From the cell containing the given text, extract its center point as (x, y) coordinate. 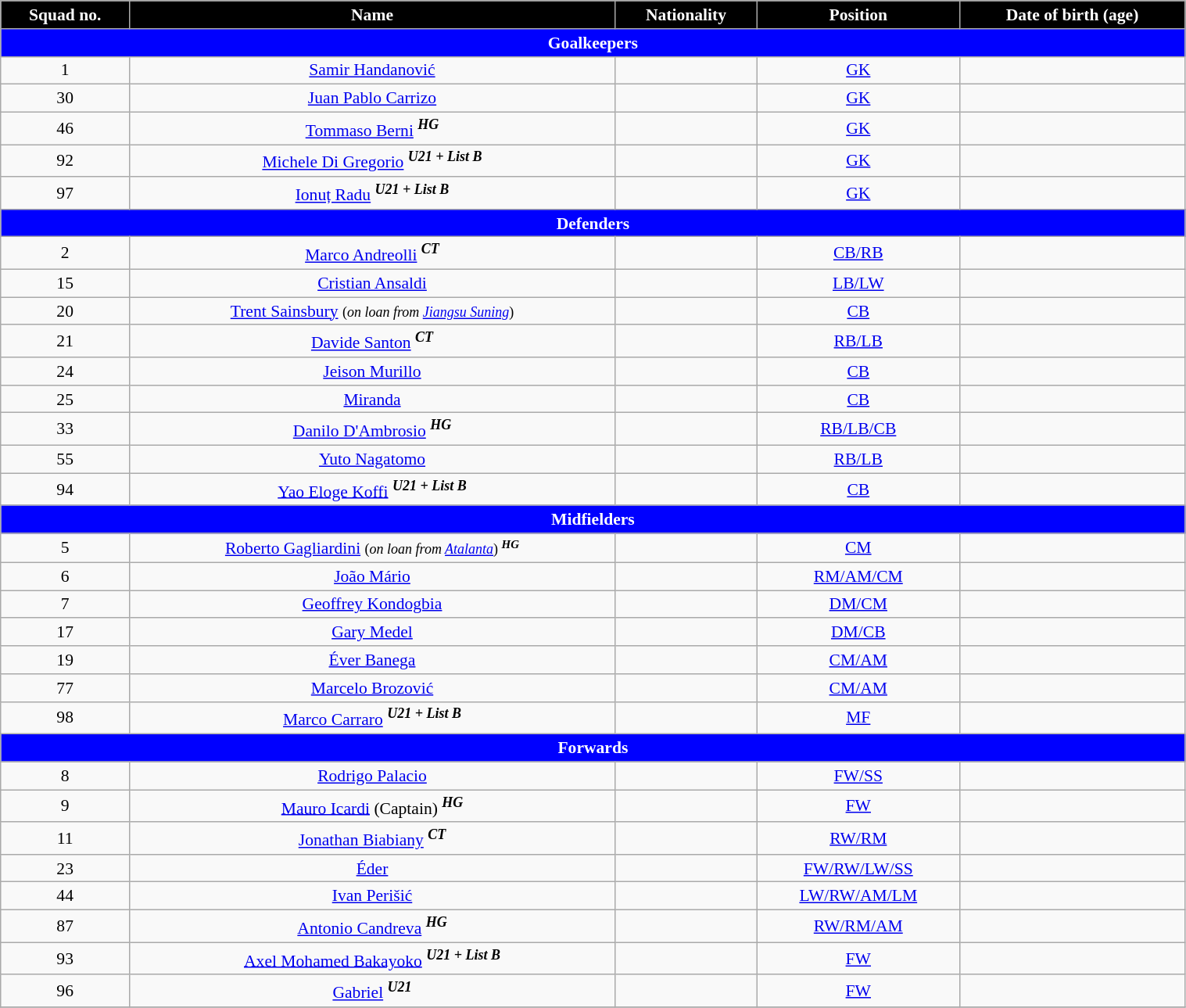
23 (66, 869)
6 (66, 576)
Squad no. (66, 15)
Midfielders (593, 520)
Yao Eloge Koffi U21 + List B (372, 490)
Roberto Gagliardini (on loan from Atalanta) HG (372, 547)
Name (372, 15)
Éder (372, 869)
Defenders (593, 224)
93 (66, 959)
Yuto Nagatomo (372, 460)
Ivan Perišić (372, 896)
2 (66, 253)
87 (66, 926)
Tommaso Berni HG (372, 128)
11 (66, 838)
Marcelo Brozović (372, 688)
19 (66, 660)
97 (66, 192)
Davide Santon CT (372, 341)
Date of birth (age) (1073, 15)
46 (66, 128)
92 (66, 161)
24 (66, 371)
FW/SS (858, 776)
55 (66, 460)
Cristian Ansaldi (372, 284)
Miranda (372, 400)
5 (66, 547)
DM/CB (858, 633)
8 (66, 776)
Mauro Icardi (Captain) HG (372, 805)
Juan Pablo Carrizo (372, 99)
RB/LB/CB (858, 429)
96 (66, 992)
Goalkeepers (593, 43)
7 (66, 604)
Position (858, 15)
Samir Handanović (372, 70)
RW/RM (858, 838)
Michele Di Gregorio U21 + List B (372, 161)
Gabriel U21 (372, 992)
FW/RW/LW/SS (858, 869)
25 (66, 400)
Axel Mohamed Bakayoko U21 + List B (372, 959)
CB/RB (858, 253)
Gary Medel (372, 633)
Jonathan Biabiany CT (372, 838)
17 (66, 633)
94 (66, 490)
Antonio Candreva HG (372, 926)
Forwards (593, 748)
Éver Banega (372, 660)
RW/RM/AM (858, 926)
9 (66, 805)
21 (66, 341)
RM/AM/CM (858, 576)
20 (66, 311)
Marco Carraro U21 + List B (372, 718)
98 (66, 718)
77 (66, 688)
Rodrigo Palacio (372, 776)
MF (858, 718)
1 (66, 70)
Trent Sainsbury (on loan from Jiangsu Suning) (372, 311)
44 (66, 896)
João Mário (372, 576)
Marco Andreolli CT (372, 253)
30 (66, 99)
Geoffrey Kondogbia (372, 604)
Ionuț Radu U21 + List B (372, 192)
DM/CM (858, 604)
Nationality (686, 15)
LW/RW/AM/LM (858, 896)
33 (66, 429)
15 (66, 284)
Jeison Murillo (372, 371)
LB/LW (858, 284)
Danilo D'Ambrosio HG (372, 429)
CM (858, 547)
